Return the [X, Y] coordinate for the center point of the cell that contains the specified text.  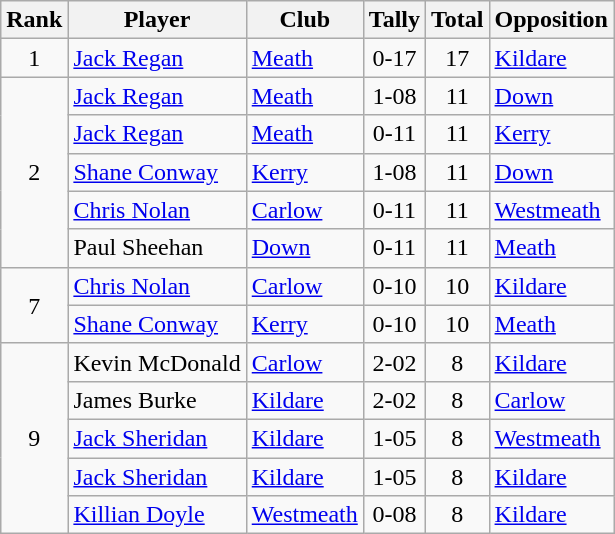
Opposition [551, 20]
0-17 [394, 58]
Paul Sheehan [157, 248]
Tally [394, 20]
Player [157, 20]
2 [34, 172]
1 [34, 58]
Killian Doyle [157, 515]
9 [34, 438]
Rank [34, 20]
17 [458, 58]
James Burke [157, 400]
7 [34, 305]
Total [458, 20]
Club [304, 20]
0-08 [394, 515]
Kevin McDonald [157, 362]
